Search for the cell housing the specified text and yield its (x, y) center coordinate. 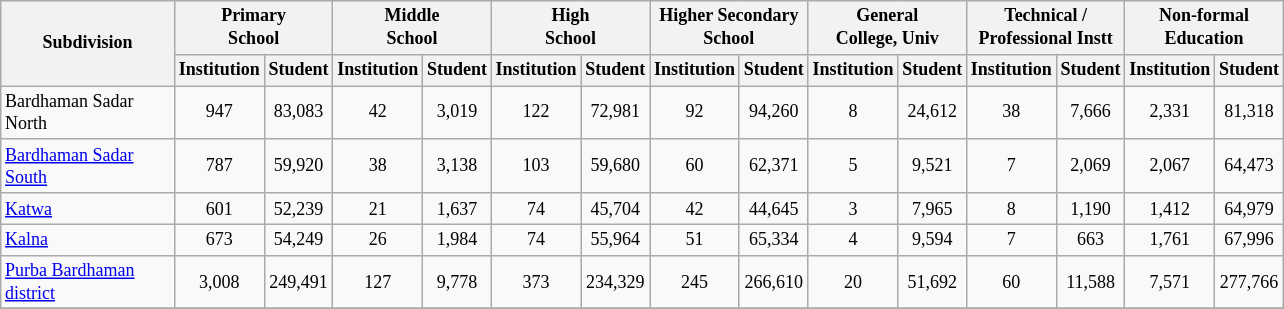
67,996 (1250, 240)
65,334 (774, 240)
601 (219, 208)
3 (853, 208)
7,571 (1170, 282)
59,680 (616, 166)
21 (378, 208)
663 (1090, 240)
9,594 (932, 240)
59,920 (298, 166)
HighSchool (570, 28)
1,761 (1170, 240)
44,645 (774, 208)
26 (378, 240)
3,138 (458, 166)
MiddleSchool (412, 28)
24,612 (932, 113)
83,083 (298, 113)
1,190 (1090, 208)
Subdivision (88, 44)
45,704 (616, 208)
9,521 (932, 166)
787 (219, 166)
4 (853, 240)
2,331 (1170, 113)
234,329 (616, 282)
266,610 (774, 282)
Higher SecondarySchool (729, 28)
103 (536, 166)
1,637 (458, 208)
7,965 (932, 208)
51,692 (932, 282)
51 (695, 240)
5 (853, 166)
947 (219, 113)
373 (536, 282)
673 (219, 240)
277,766 (1250, 282)
Bardhaman Sadar South (88, 166)
64,473 (1250, 166)
2,067 (1170, 166)
54,249 (298, 240)
Non-formalEducation (1204, 28)
7,666 (1090, 113)
94,260 (774, 113)
PrimarySchool (253, 28)
3,019 (458, 113)
3,008 (219, 282)
55,964 (616, 240)
92 (695, 113)
Katwa (88, 208)
11,588 (1090, 282)
72,981 (616, 113)
Bardhaman Sadar North (88, 113)
Purba Bardhaman district (88, 282)
249,491 (298, 282)
62,371 (774, 166)
1,984 (458, 240)
Technical /Professional Instt (1045, 28)
64,979 (1250, 208)
122 (536, 113)
245 (695, 282)
127 (378, 282)
2,069 (1090, 166)
1,412 (1170, 208)
Kalna (88, 240)
52,239 (298, 208)
GeneralCollege, Univ (887, 28)
20 (853, 282)
81,318 (1250, 113)
9,778 (458, 282)
